Return the (x, y) coordinate for the center point of the cell that contains the specified text.  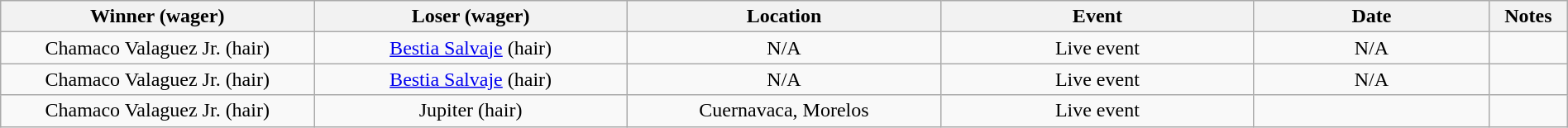
Jupiter (hair) (471, 111)
Winner (wager) (157, 17)
Location (784, 17)
Cuernavaca, Morelos (784, 111)
Event (1097, 17)
Loser (wager) (471, 17)
Notes (1528, 17)
Date (1371, 17)
